Identify which cell holds the provided text, then report its [X, Y] central coordinate. 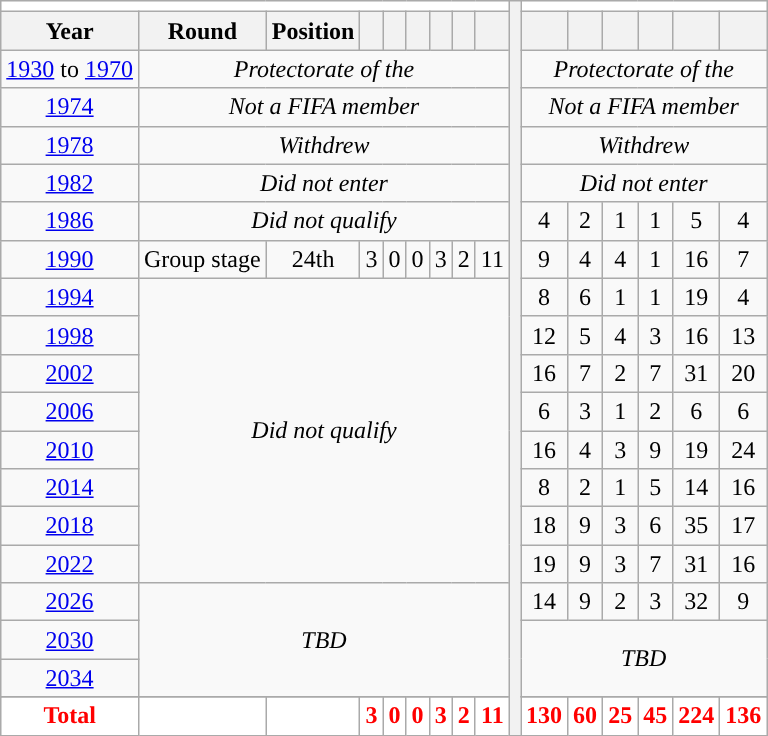
224 [696, 716]
13 [744, 335]
24 [744, 449]
1994 [70, 297]
2010 [70, 449]
25 [620, 716]
12 [544, 335]
1982 [70, 183]
1978 [70, 145]
2026 [70, 602]
1986 [70, 221]
1990 [70, 259]
20 [744, 373]
Round [202, 31]
17 [744, 526]
18 [544, 526]
Year [70, 31]
2006 [70, 411]
24th [313, 259]
35 [696, 526]
Position [313, 31]
60 [586, 716]
Total [70, 716]
130 [544, 716]
2030 [70, 640]
2022 [70, 564]
1974 [70, 107]
2034 [70, 678]
32 [696, 602]
1998 [70, 335]
Group stage [202, 259]
45 [656, 716]
2014 [70, 488]
2018 [70, 526]
1930 to 1970 [70, 69]
2002 [70, 373]
136 [744, 716]
